Return [X, Y] of the center of cell containing provided text 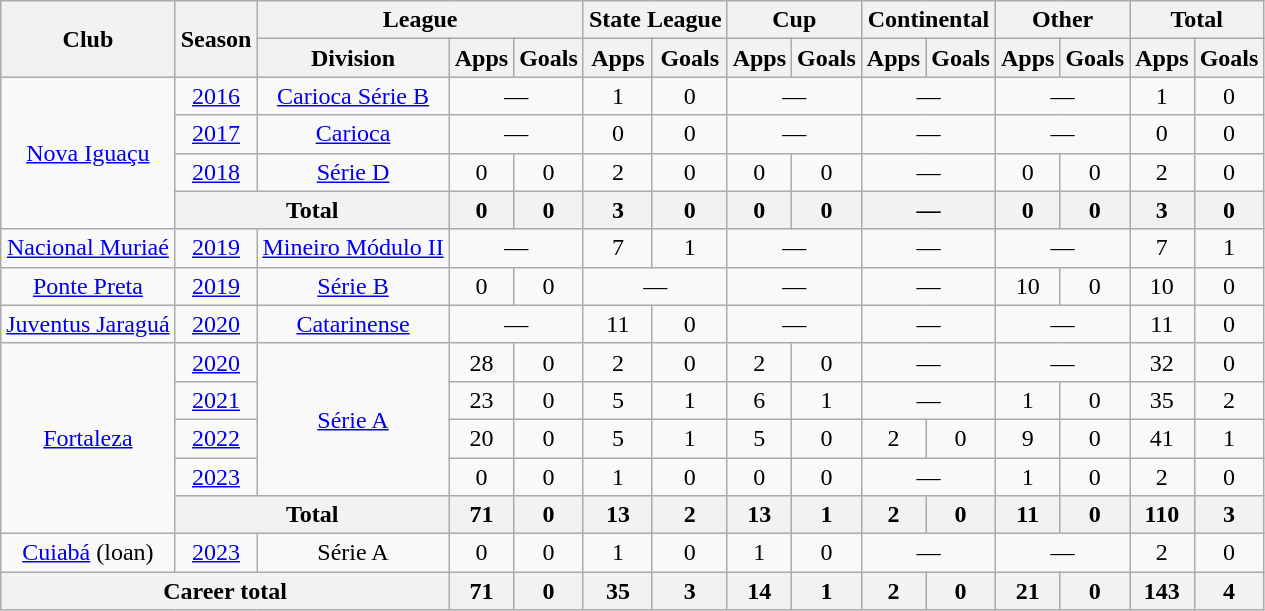
Carioca Série B [353, 96]
6 [759, 400]
Other [1062, 20]
Carioca [353, 134]
Série B [353, 286]
League [420, 20]
143 [1162, 591]
2022 [216, 438]
Career total [225, 591]
4 [1229, 591]
32 [1162, 362]
Fortaleza [88, 438]
110 [1162, 515]
Club [88, 39]
2018 [216, 172]
28 [481, 362]
41 [1162, 438]
Division [353, 58]
Cuiabá (loan) [88, 553]
14 [759, 591]
Catarinense [353, 324]
9 [1027, 438]
Cup [794, 20]
2021 [216, 400]
Série D [353, 172]
23 [481, 400]
Juventus Jaraguá [88, 324]
2017 [216, 134]
20 [481, 438]
Continental [928, 20]
Nova Iguaçu [88, 153]
Mineiro Módulo II [353, 248]
Ponte Preta [88, 286]
State League [655, 20]
Season [216, 39]
21 [1027, 591]
Nacional Muriaé [88, 248]
2016 [216, 96]
